Identify which cell holds the provided text, then report its (X, Y) central coordinate. 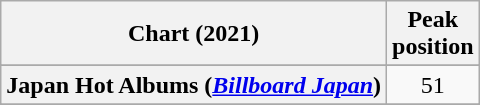
Chart (2021) (194, 34)
Peakposition (433, 34)
51 (433, 85)
Japan Hot Albums (Billboard Japan) (194, 85)
